Return (x, y) of the center of cell containing provided text 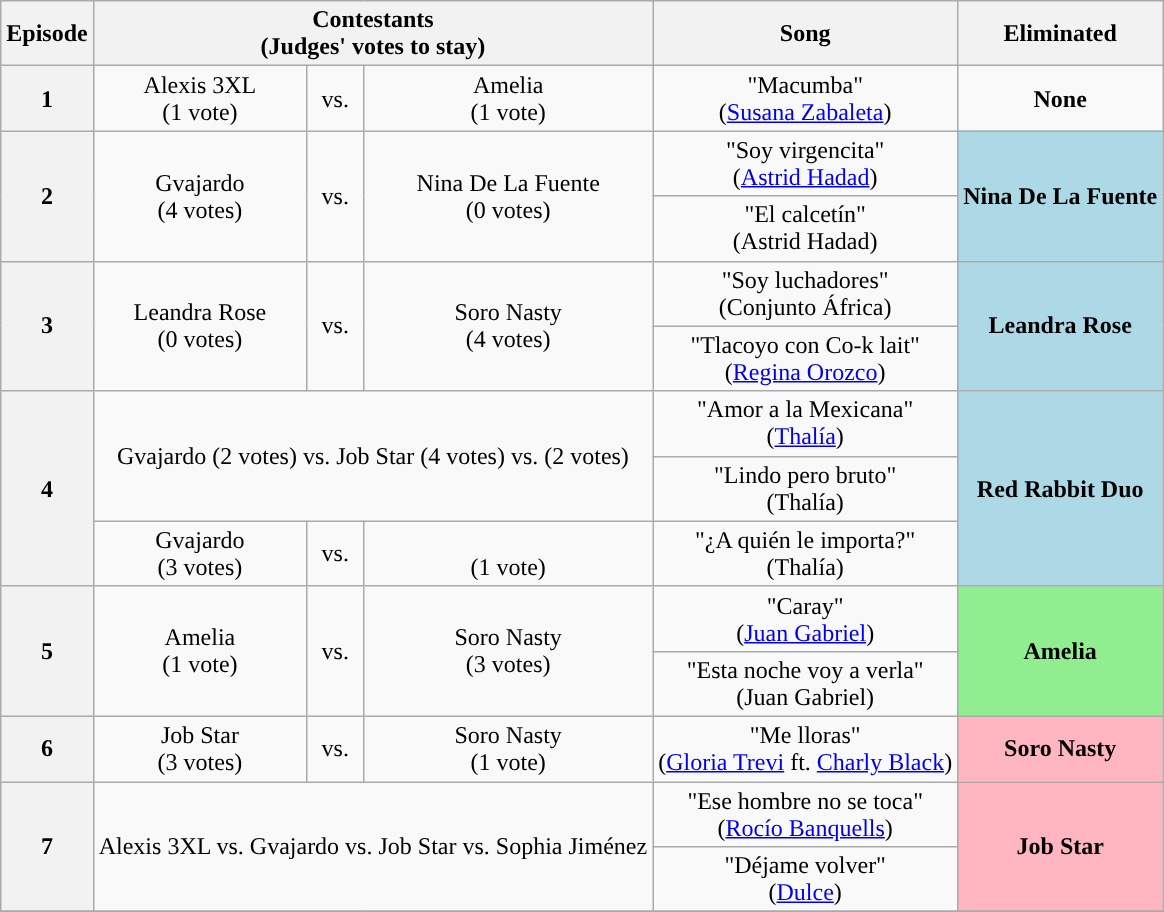
Song (806, 34)
"Me lloras"(Gloria Trevi ft. Charly Black) (806, 748)
"El calcetín"(Astrid Hadad) (806, 228)
Gvajardo(4 votes) (200, 196)
Nina De La Fuente (1060, 196)
Alexis 3XL vs. Gvajardo vs. Job Star vs. Sophia Jiménez (372, 847)
"Macumba"(Susana Zabaleta) (806, 98)
"Déjame volver"(Dulce) (806, 880)
"Esta noche voy a verla"(Juan Gabriel) (806, 684)
Gvajardo(3 votes) (200, 554)
(1 vote) (508, 554)
7 (47, 847)
"Amor a la Mexicana"(Thalía) (806, 424)
Soro Nasty(4 votes) (508, 326)
Leandra Rose(0 votes) (200, 326)
Episode (47, 34)
Soro Nasty(1 vote) (508, 748)
Soro Nasty(3 votes) (508, 651)
"Tlacoyo con Co-k lait"(Regina Orozco) (806, 358)
3 (47, 326)
Gvajardo (2 votes) vs. Job Star (4 votes) vs. (2 votes) (372, 456)
"Soy virgencita"(Astrid Hadad) (806, 164)
Amelia (1060, 651)
Red Rabbit Duo (1060, 488)
None (1060, 98)
"Lindo pero bruto"(Thalía) (806, 488)
Nina De La Fuente(0 votes) (508, 196)
"Caray"(Juan Gabriel) (806, 618)
Job Star(3 votes) (200, 748)
Alexis 3XL(1 vote) (200, 98)
Contestants(Judges' votes to stay) (372, 34)
5 (47, 651)
Soro Nasty (1060, 748)
6 (47, 748)
2 (47, 196)
4 (47, 488)
Eliminated (1060, 34)
"Ese hombre no se toca"(Rocío Banquells) (806, 814)
1 (47, 98)
Leandra Rose (1060, 326)
Job Star (1060, 847)
"Soy luchadores"(Conjunto África) (806, 294)
"¿A quién le importa?"(Thalía) (806, 554)
